Return [x, y] of the center of cell containing provided text 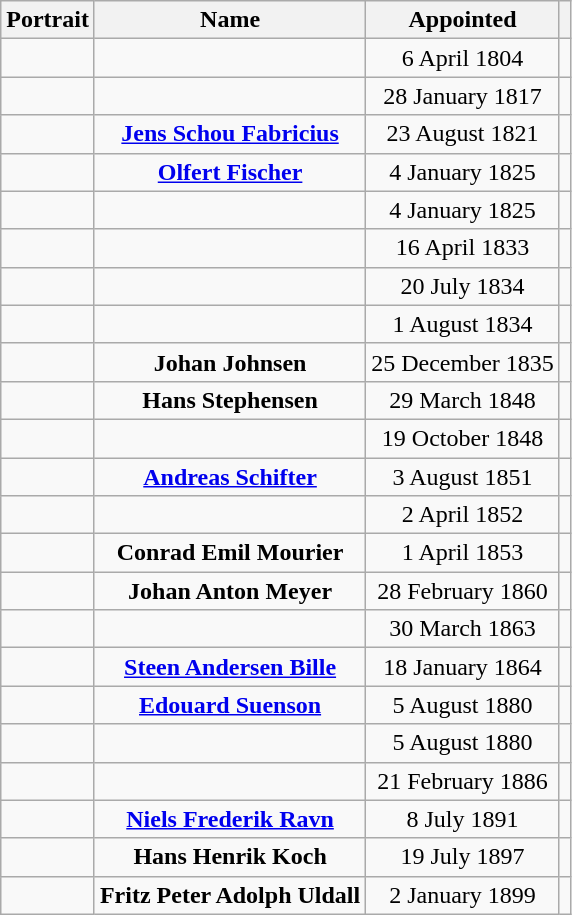
Name [230, 20]
Conrad Emil Mourier [230, 553]
2 January 1899 [463, 895]
Johan Johnsen [230, 362]
Niels Frederik Ravn [230, 819]
23 August 1821 [463, 134]
8 July 1891 [463, 819]
Portrait [48, 20]
Hans Henrik Koch [230, 857]
Olfert Fischer [230, 172]
29 March 1848 [463, 400]
Fritz Peter Adolph Uldall [230, 895]
Edouard Suenson [230, 705]
Hans Stephensen [230, 400]
2 April 1852 [463, 515]
28 January 1817 [463, 96]
18 January 1864 [463, 667]
Appointed [463, 20]
Johan Anton Meyer [230, 591]
Jens Schou Fabricius [230, 134]
20 July 1834 [463, 286]
1 August 1834 [463, 324]
16 April 1833 [463, 248]
Steen Andersen Bille [230, 667]
25 December 1835 [463, 362]
19 October 1848 [463, 438]
1 April 1853 [463, 553]
21 February 1886 [463, 781]
6 April 1804 [463, 58]
30 March 1863 [463, 629]
3 August 1851 [463, 477]
19 July 1897 [463, 857]
Andreas Schifter [230, 477]
28 February 1860 [463, 591]
